Scan for the cell matching the given text and deliver its (X, Y) coordinate at center. 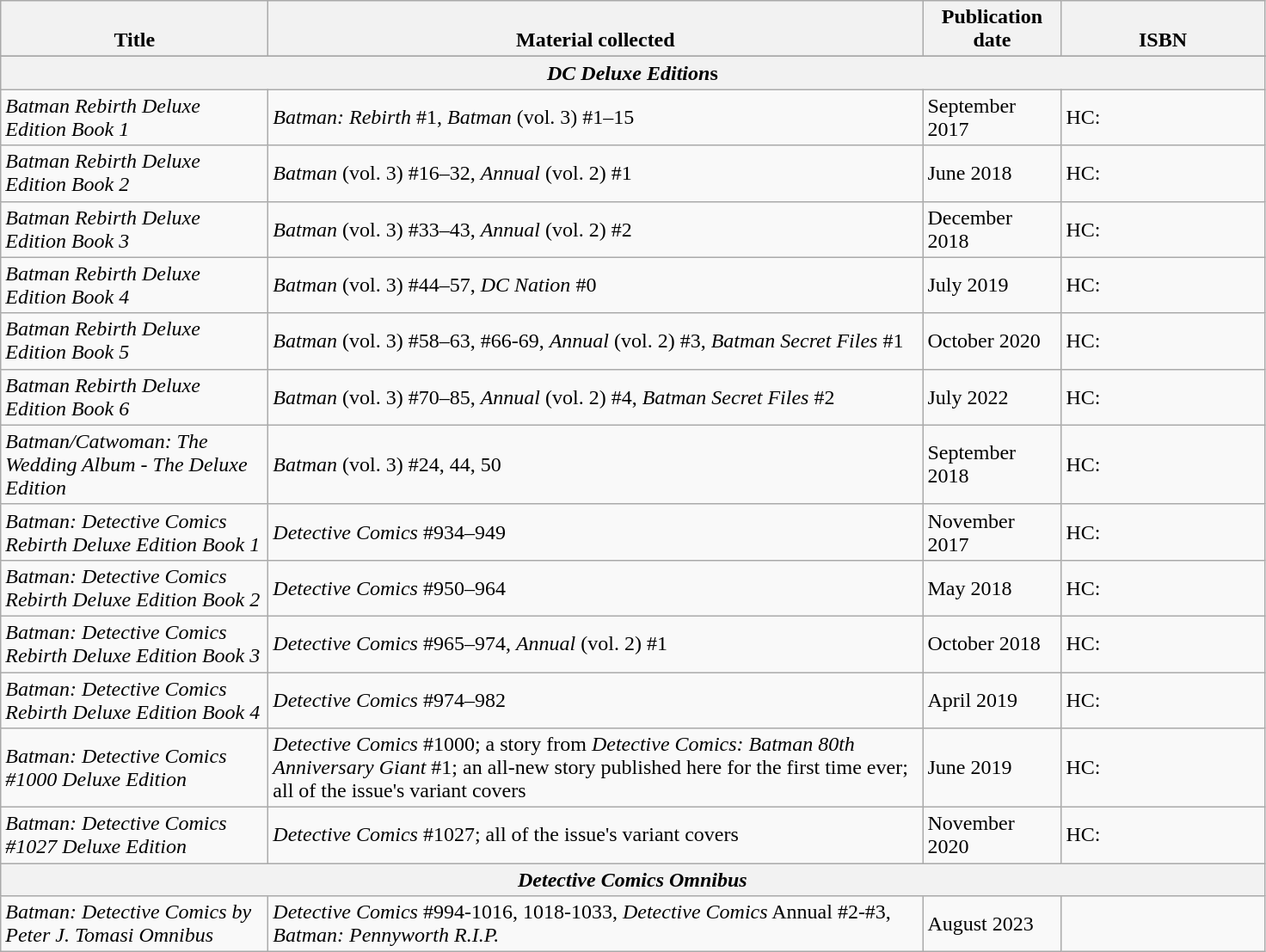
Detective Comics Omnibus (633, 880)
May 2018 (993, 588)
Batman Rebirth Deluxe Edition Book 1 (134, 117)
Batman (vol. 3) #70–85, Annual (vol. 2) #4, Batman Secret Files #2 (595, 397)
Batman Rebirth Deluxe Edition Book 2 (134, 174)
DC Deluxe Editions (633, 73)
Material collected (595, 29)
Batman Rebirth Deluxe Edition Book 5 (134, 341)
Detective Comics #974–982 (595, 700)
December 2018 (993, 229)
Batman (vol. 3) #24, 44, 50 (595, 464)
Batman: Detective Comics Rebirth Deluxe Edition Book 1 (134, 531)
ISBN (1163, 29)
October 2018 (993, 643)
July 2019 (993, 286)
Detective Comics #1027; all of the issue's variant covers (595, 836)
Batman: Detective Comics #1000 Deluxe Edition (134, 768)
Batman Rebirth Deluxe Edition Book 4 (134, 286)
Batman: Detective Comics #1027 Deluxe Edition (134, 836)
Batman (vol. 3) #58–63, #66-69, Annual (vol. 2) #3, Batman Secret Files #1 (595, 341)
October 2020 (993, 341)
Batman (vol. 3) #44–57, DC Nation #0 (595, 286)
Detective Comics #934–949 (595, 531)
Batman/Catwoman: The Wedding Album - The Deluxe Edition (134, 464)
Batman: Detective Comics Rebirth Deluxe Edition Book 2 (134, 588)
April 2019 (993, 700)
Batman: Rebirth #1, Batman (vol. 3) #1–15 (595, 117)
Batman: Detective Comics Rebirth Deluxe Edition Book 4 (134, 700)
June 2019 (993, 768)
Batman Rebirth Deluxe Edition Book 6 (134, 397)
June 2018 (993, 174)
Batman (vol. 3) #16–32, Annual (vol. 2) #1 (595, 174)
November 2017 (993, 531)
Batman: Detective Comics Rebirth Deluxe Edition Book 3 (134, 643)
Detective Comics #965–974, Annual (vol. 2) #1 (595, 643)
Batman: Detective Comics by Peter J. Tomasi Omnibus (134, 924)
Detective Comics #950–964 (595, 588)
Publication date (993, 29)
Title (134, 29)
Batman (vol. 3) #33–43, Annual (vol. 2) #2 (595, 229)
July 2022 (993, 397)
November 2020 (993, 836)
Batman Rebirth Deluxe Edition Book 3 (134, 229)
September 2018 (993, 464)
August 2023 (993, 924)
Detective Comics #994-1016, 1018-1033, Detective Comics Annual #2-#3, Batman: Pennyworth R.I.P. (595, 924)
September 2017 (993, 117)
